Provide the [x, y] coordinate of the cell's center where the given text is located.  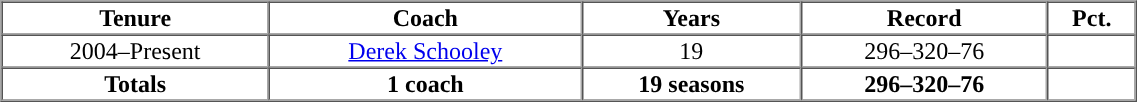
1 coach [426, 84]
19 [692, 50]
19 seasons [692, 84]
Coach [426, 18]
Tenure [136, 18]
Years [692, 18]
Derek Schooley [426, 50]
Totals [136, 84]
Pct. [1092, 18]
2004–Present [136, 50]
Record [924, 18]
